For the text-containing cell, return its midpoint in [X, Y] coordinate format. 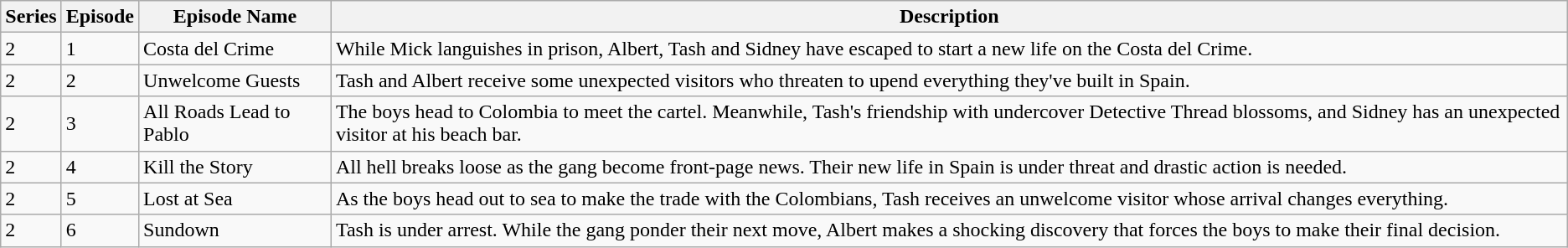
Unwelcome Guests [235, 80]
3 [100, 124]
As the boys head out to sea to make the trade with the Colombians, Tash receives an unwelcome visitor whose arrival changes everything. [949, 199]
4 [100, 167]
Episode [100, 17]
Series [31, 17]
1 [100, 49]
Sundown [235, 230]
Episode Name [235, 17]
Tash and Albert receive some unexpected visitors who threaten to upend everything they've built in Spain. [949, 80]
Kill the Story [235, 167]
Tash is under arrest. While the gang ponder their next move, Albert makes a shocking discovery that forces the boys to make their final decision. [949, 230]
Description [949, 17]
All Roads Lead to Pablo [235, 124]
Lost at Sea [235, 199]
Costa del Crime [235, 49]
While Mick languishes in prison, Albert, Tash and Sidney have escaped to start a new life on the Costa del Crime. [949, 49]
All hell breaks loose as the gang become front-page news. Their new life in Spain is under threat and drastic action is needed. [949, 167]
6 [100, 230]
5 [100, 199]
